Locate the cell with the specified text and output its (X, Y) center coordinate. 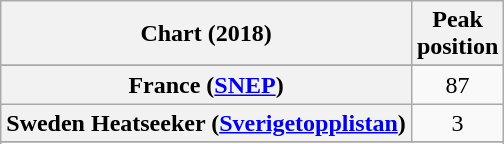
87 (457, 85)
Sweden Heatseeker (Sverigetopplistan) (206, 123)
Peakposition (457, 34)
Chart (2018) (206, 34)
3 (457, 123)
France (SNEP) (206, 85)
